Find where the given text appears and provide that cell's center as (X, Y) coordinate. 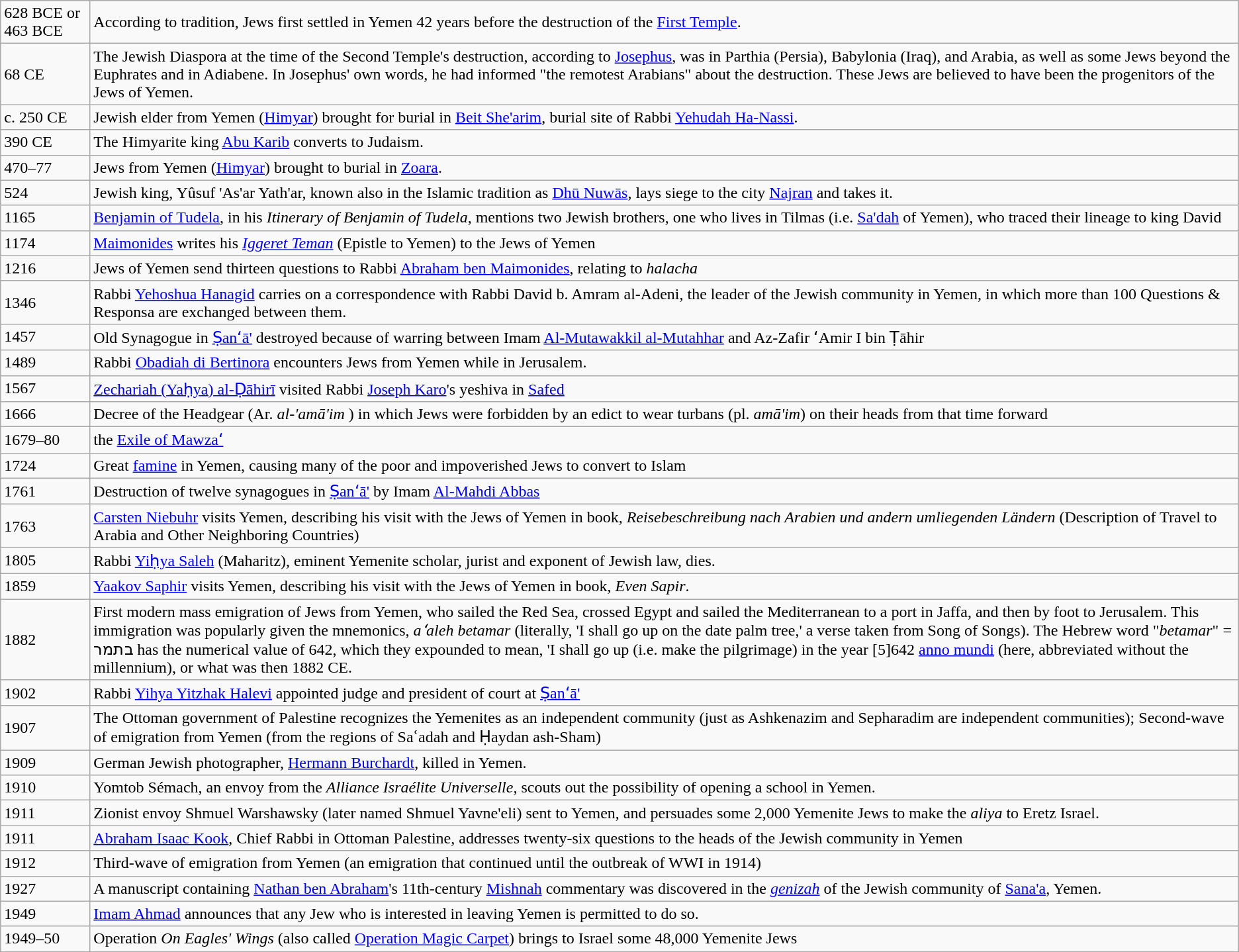
1805 (45, 561)
1927 (45, 888)
Yaakov Saphir visits Yemen, describing his visit with the Jews of Yemen in book, Even Sapir. (665, 586)
1174 (45, 243)
Rabbi Yihya Yitzhak Halevi appointed judge and president of court at Ṣanʻā' (665, 693)
1902 (45, 693)
Rabbi Yiḥya Saleh (Maharitz), eminent Yemenite scholar, jurist and exponent of Jewish law, dies. (665, 561)
1216 (45, 268)
Third-wave of emigration from Yemen (an emigration that continued until the outbreak of WWI in 1914) (665, 863)
1910 (45, 788)
Jews from Yemen (Himyar) brought to burial in Zoara. (665, 167)
1679–80 (45, 440)
Old Synagogue in Ṣanʻā' destroyed because of warring between Imam Al-Mutawakkil al-Mutahhar and Az-Zafir ʻAmir I bin Ṭāhir (665, 337)
Zechariah (Yaḥya) al-Ḍāhirī visited Rabbi Joseph Karo's yeshiva in Safed (665, 389)
c. 250 CE (45, 117)
390 CE (45, 142)
1489 (45, 363)
1724 (45, 465)
1859 (45, 586)
470–77 (45, 167)
Yomtob Sémach, an envoy from the Alliance Israélite Universelle, scouts out the possibility of opening a school in Yemen. (665, 788)
Decree of the Headgear (Ar. al-'amā'im ) in which Jews were forbidden by an edict to wear turbans (pl. amā'im) on their heads from that time forward (665, 414)
Destruction of twelve synagogues in Ṣanʻā' by Imam Al-Mahdi Abbas (665, 491)
628 BCE or 463 BCE (45, 23)
Jews of Yemen send thirteen questions to Rabbi Abraham ben Maimonides, relating to halacha (665, 268)
Operation On Eagles' Wings (also called Operation Magic Carpet) brings to Israel some 48,000 Yemenite Jews (665, 939)
1909 (45, 763)
The Himyarite king Abu Karib converts to Judaism. (665, 142)
1949–50 (45, 939)
Imam Ahmad announces that any Jew who is interested in leaving Yemen is permitted to do so. (665, 914)
1761 (45, 491)
A manuscript containing Nathan ben Abraham's 11th-century Mishnah commentary was discovered in the genizah of the Jewish community of Sana'a, Yemen. (665, 888)
Great famine in Yemen, causing many of the poor and impoverished Jews to convert to Islam (665, 465)
1763 (45, 526)
Rabbi Obadiah di Bertinora encounters Jews from Yemen while in Jerusalem. (665, 363)
Jewish king, Yûsuf 'As'ar Yath'ar, known also in the Islamic tradition as Dhū Nuwās, lays siege to the city Najran and takes it. (665, 193)
68 CE (45, 74)
1666 (45, 414)
1949 (45, 914)
1567 (45, 389)
the Exile of Mawzaʻ (665, 440)
Jewish elder from Yemen (Himyar) brought for burial in Beit She'arim, burial site of Rabbi Yehudah Ha-Nassi. (665, 117)
1882 (45, 639)
1912 (45, 863)
1907 (45, 728)
According to tradition, Jews first settled in Yemen 42 years before the destruction of the First Temple. (665, 23)
Maimonides writes his Iggeret Teman (Epistle to Yemen) to the Jews of Yemen (665, 243)
1346 (45, 302)
Abraham Isaac Kook, Chief Rabbi in Ottoman Palestine, addresses twenty-six questions to the heads of the Jewish community in Yemen (665, 838)
German Jewish photographer, Hermann Burchardt, killed in Yemen. (665, 763)
1457 (45, 337)
1165 (45, 218)
524 (45, 193)
